Detect which cell encompasses the target text, then output its [x, y] center coordinate. 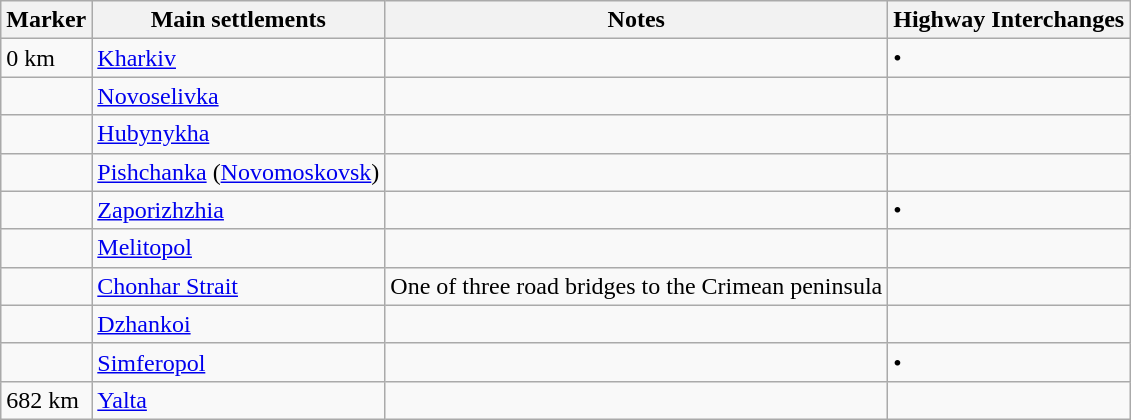
Melitopol [238, 248]
Kharkiv [238, 58]
Novoselivka [238, 96]
Yalta [238, 400]
Hubynykha [238, 134]
Zaporizhzhia [238, 210]
Pishchanka (Novomoskovsk) [238, 172]
Highway Interchanges [1009, 20]
Simferopol [238, 362]
Dzhankoi [238, 324]
Main settlements [238, 20]
Chonhar Strait [238, 286]
Marker [46, 20]
Notes [636, 20]
One of three road bridges to the Crimean peninsula [636, 286]
682 km [46, 400]
0 km [46, 58]
